Scan for the cell matching the given text and deliver its [X, Y] coordinate at center. 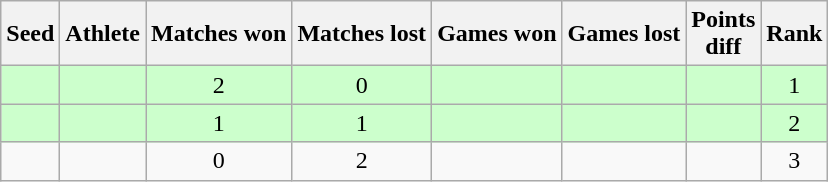
Games lost [624, 34]
Pointsdiff [724, 34]
Seed [30, 34]
Games won [497, 34]
Matches won [219, 34]
Athlete [103, 34]
Rank [794, 34]
Matches lost [362, 34]
3 [794, 161]
